From the cell containing the given text, extract its center point as (x, y) coordinate. 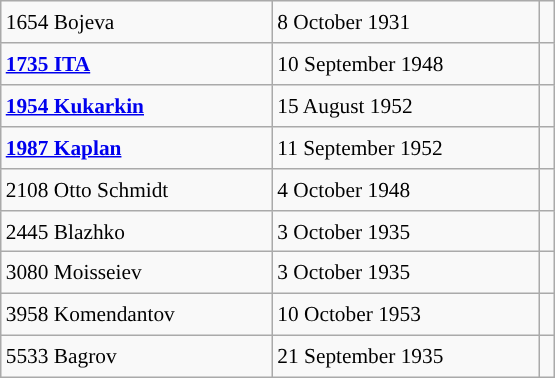
2108 Otto Schmidt (137, 189)
10 October 1953 (406, 315)
3958 Komendantov (137, 315)
15 August 1952 (406, 106)
4 October 1948 (406, 189)
8 October 1931 (406, 22)
11 September 1952 (406, 148)
1654 Bojeva (137, 22)
2445 Blazhko (137, 231)
5533 Bagrov (137, 357)
3080 Moisseiev (137, 273)
1987 Kaplan (137, 148)
1954 Kukarkin (137, 106)
10 September 1948 (406, 64)
1735 ITA (137, 64)
21 September 1935 (406, 357)
